Locate the cell with the specified text and output its (X, Y) center coordinate. 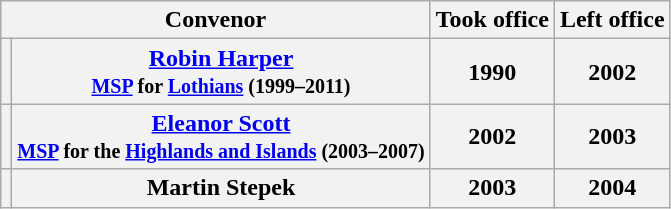
Robin HarperMSP for Lothians (1999–2011) (221, 72)
Took office (492, 20)
Left office (612, 20)
2004 (612, 188)
1990 (492, 72)
Martin Stepek (221, 188)
Eleanor ScottMSP for the Highlands and Islands (2003–2007) (221, 136)
Convenor (216, 20)
